Find where the given text appears and provide that cell's center as [x, y] coordinate. 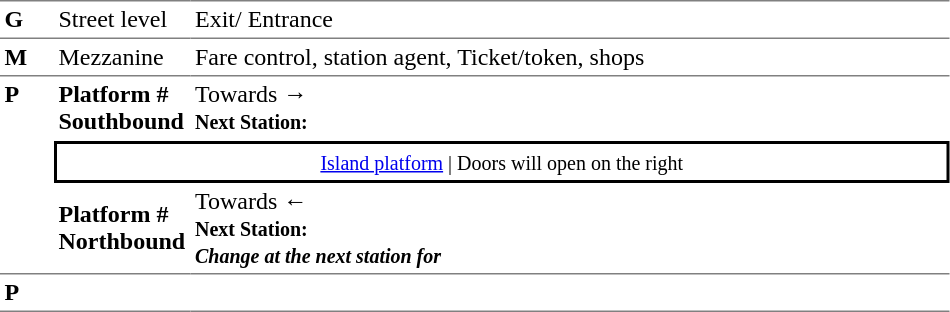
Towards → Next Station: [570, 108]
Fare control, station agent, Ticket/token, shops [570, 58]
Platform #Northbound [122, 229]
Street level [122, 20]
Exit/ Entrance [570, 20]
M [27, 58]
G [27, 20]
Mezzanine [122, 58]
Platform #Southbound [122, 108]
Towards ← Next Station: Change at the next station for [570, 229]
Island platform | Doors will open on the right [502, 162]
